Find where the given text appears and provide that cell's center as [x, y] coordinate. 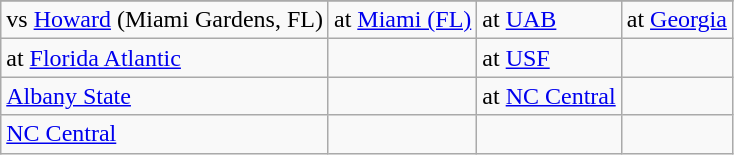
at Miami (FL) [402, 20]
at USF [549, 58]
at NC Central [549, 96]
vs Howard (Miami Gardens, FL) [165, 20]
Albany State [165, 96]
NC Central [165, 134]
at Florida Atlantic [165, 58]
at UAB [549, 20]
at Georgia [676, 20]
